Scan for the cell matching the given text and deliver its [x, y] coordinate at center. 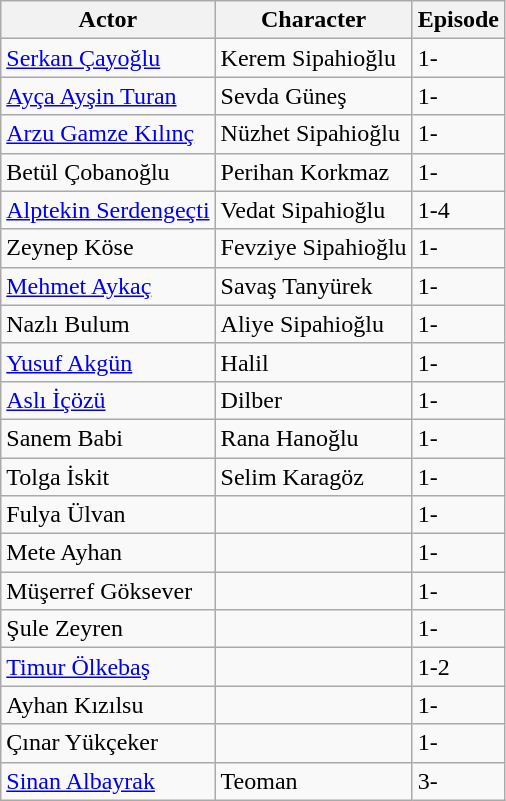
Alptekin Serdengeçti [108, 210]
Nüzhet Sipahioğlu [314, 134]
Ayça Ayşin Turan [108, 96]
Serkan Çayoğlu [108, 58]
Mehmet Aykaç [108, 286]
Ayhan Kızılsu [108, 705]
Savaş Tanyürek [314, 286]
Fulya Ülvan [108, 515]
Halil [314, 362]
Teoman [314, 781]
1-2 [458, 667]
Müşerref Göksever [108, 591]
Character [314, 20]
Yusuf Akgün [108, 362]
Vedat Sipahioğlu [314, 210]
Actor [108, 20]
Şule Zeyren [108, 629]
Nazlı Bulum [108, 324]
Dilber [314, 400]
Zeynep Köse [108, 248]
Sanem Babi [108, 438]
Arzu Gamze Kılınç [108, 134]
Aliye Sipahioğlu [314, 324]
1-4 [458, 210]
Rana Hanoğlu [314, 438]
Sinan Albayrak [108, 781]
Timur Ölkebaş [108, 667]
3- [458, 781]
Fevziye Sipahioğlu [314, 248]
Tolga İskit [108, 477]
Selim Karagöz [314, 477]
Perihan Korkmaz [314, 172]
Aslı İçözü [108, 400]
Kerem Sipahioğlu [314, 58]
Mete Ayhan [108, 553]
Sevda Güneş [314, 96]
Episode [458, 20]
Çınar Yükçeker [108, 743]
Betül Çobanoğlu [108, 172]
